Identify which cell holds the provided text, then report its [x, y] central coordinate. 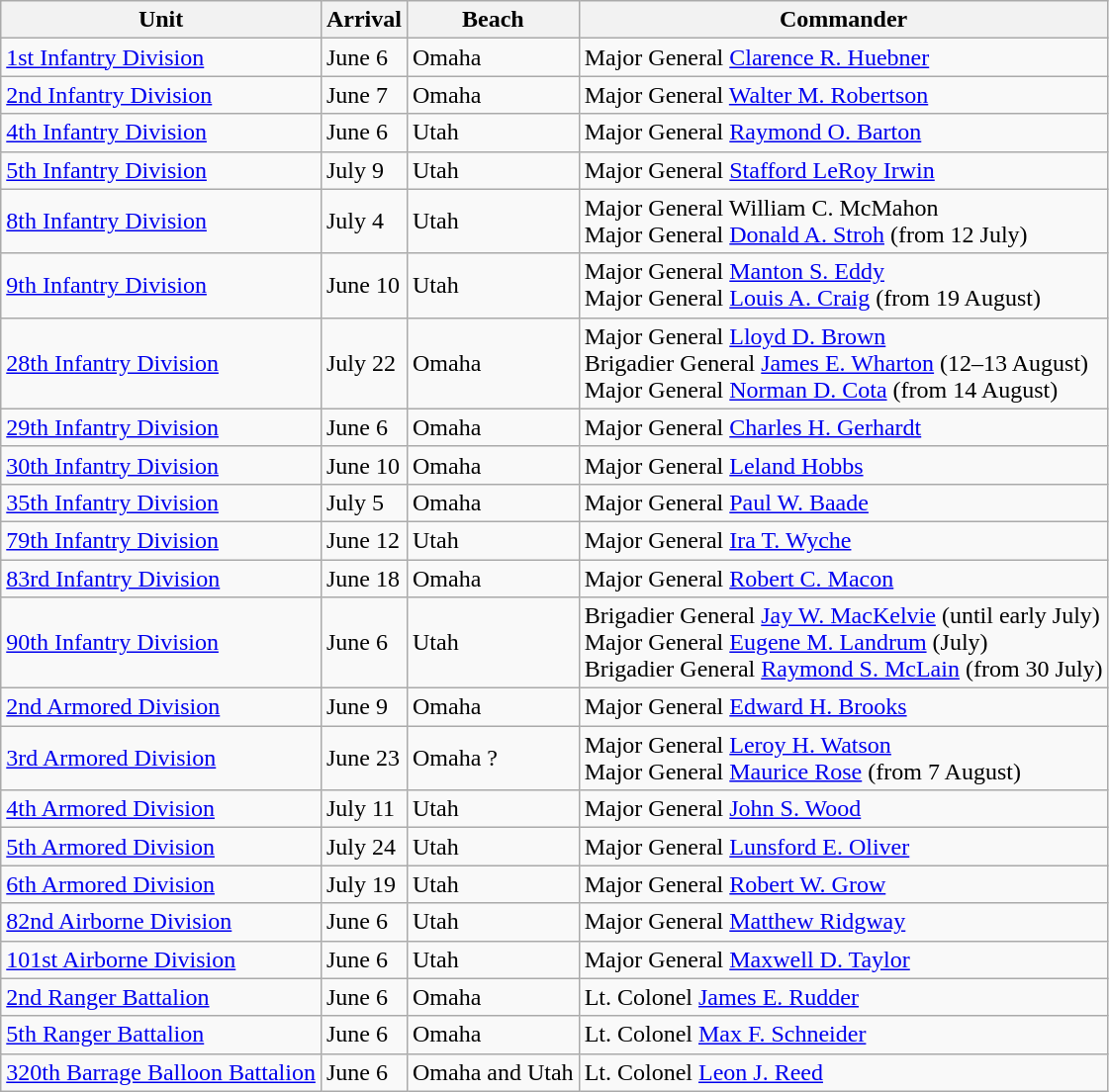
101st Airborne Division [161, 959]
4th Armored Division [161, 809]
Commander [843, 20]
July 19 [364, 884]
29th Infantry Division [161, 427]
79th Infantry Division [161, 540]
July 5 [364, 502]
July 11 [364, 809]
28th Infantry Division [161, 363]
Major General Lunsford E. Oliver [843, 847]
2nd Infantry Division [161, 95]
Major General Paul W. Baade [843, 502]
Major General Lloyd D. BrownBrigadier General James E. Wharton (12–13 August)Major General Norman D. Cota (from 14 August) [843, 363]
6th Armored Division [161, 884]
2nd Ranger Battalion [161, 997]
June 18 [364, 579]
Arrival [364, 20]
Major General Leland Hobbs [843, 465]
Major General Matthew Ridgway [843, 922]
Omaha and Utah [493, 1072]
Major General Stafford LeRoy Irwin [843, 170]
July 9 [364, 170]
Major General Leroy H. WatsonMajor General Maurice Rose (from 7 August) [843, 758]
83rd Infantry Division [161, 579]
June 23 [364, 758]
90th Infantry Division [161, 643]
Lt. Colonel Max F. Schneider [843, 1035]
Major General William C. McMahonMajor General Donald A. Stroh (from 12 July) [843, 222]
Major General Walter M. Robertson [843, 95]
Major General Robert C. Macon [843, 579]
2nd Armored Division [161, 707]
Omaha ? [493, 758]
Brigadier General Jay W. MacKelvie (until early July)Major General Eugene M. Landrum (July)Brigadier General Raymond S. McLain (from 30 July) [843, 643]
5th Infantry Division [161, 170]
8th Infantry Division [161, 222]
Major General Manton S. EddyMajor General Louis A. Craig (from 19 August) [843, 285]
Major General Edward H. Brooks [843, 707]
1st Infantry Division [161, 57]
June 9 [364, 707]
Beach [493, 20]
Major General Clarence R. Huebner [843, 57]
Major General John S. Wood [843, 809]
3rd Armored Division [161, 758]
Unit [161, 20]
5th Armored Division [161, 847]
July 22 [364, 363]
July 4 [364, 222]
9th Infantry Division [161, 285]
Major General Ira T. Wyche [843, 540]
Major General Maxwell D. Taylor [843, 959]
Lt. Colonel James E. Rudder [843, 997]
June 12 [364, 540]
June 7 [364, 95]
30th Infantry Division [161, 465]
Lt. Colonel Leon J. Reed [843, 1072]
320th Barrage Balloon Battalion [161, 1072]
July 24 [364, 847]
4th Infantry Division [161, 133]
35th Infantry Division [161, 502]
82nd Airborne Division [161, 922]
Major General Raymond O. Barton [843, 133]
Major General Robert W. Grow [843, 884]
5th Ranger Battalion [161, 1035]
Major General Charles H. Gerhardt [843, 427]
